Scan for the cell matching the given text and deliver its (x, y) coordinate at center. 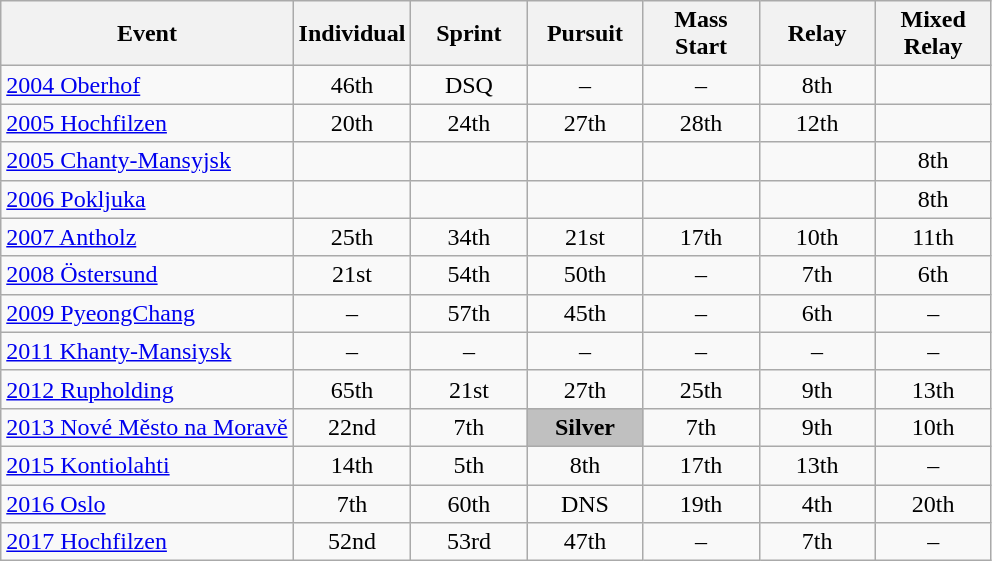
34th (469, 237)
47th (585, 542)
Relay (817, 34)
Sprint (469, 34)
DNS (585, 503)
2007 Antholz (147, 237)
Event (147, 34)
Individual (352, 34)
60th (469, 503)
45th (585, 313)
2006 Pokljuka (147, 199)
2008 Östersund (147, 275)
2017 Hochfilzen (147, 542)
4th (817, 503)
52nd (352, 542)
2011 Khanty-Mansiysk (147, 351)
Mixed Relay (933, 34)
5th (469, 465)
2004 Oberhof (147, 85)
54th (469, 275)
Pursuit (585, 34)
2005 Hochfilzen (147, 123)
19th (701, 503)
DSQ (469, 85)
2005 Chanty-Mansyjsk (147, 161)
11th (933, 237)
2015 Kontiolahti (147, 465)
2012 Rupholding (147, 389)
50th (585, 275)
65th (352, 389)
2009 PyeongChang (147, 313)
22nd (352, 427)
57th (469, 313)
14th (352, 465)
28th (701, 123)
24th (469, 123)
46th (352, 85)
Silver (585, 427)
2016 Oslo (147, 503)
53rd (469, 542)
Mass Start (701, 34)
12th (817, 123)
2013 Nové Město na Moravě (147, 427)
